Return the (X, Y) coordinate for the center point of the cell that contains the specified text.  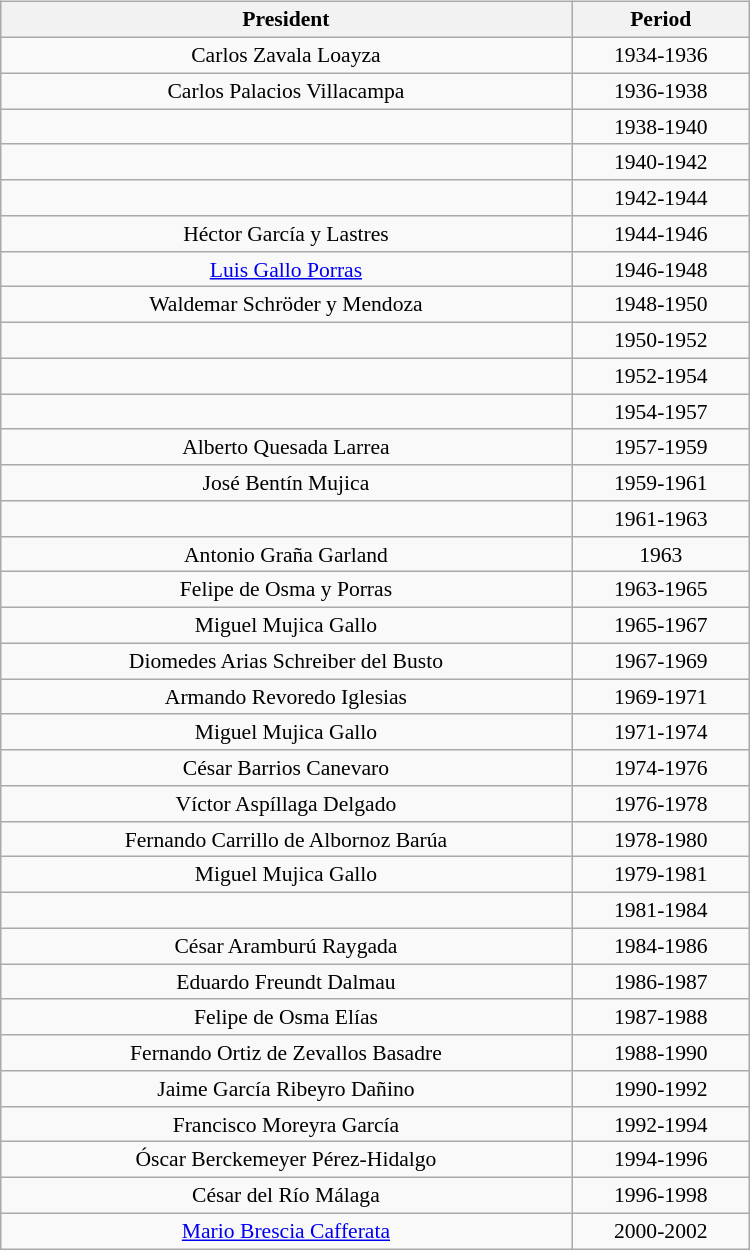
Francisco Moreyra García (286, 1124)
Carlos Zavala Loayza (286, 55)
Alberto Quesada Larrea (286, 447)
1959-1961 (661, 483)
Felipe de Osma Elías (286, 1017)
1942-1944 (661, 198)
Armando Revoredo Iglesias (286, 697)
Víctor Aspíllaga Delgado (286, 804)
1954-1957 (661, 412)
1938-1940 (661, 127)
1963-1965 (661, 590)
Felipe de Osma y Porras (286, 590)
1948-1950 (661, 305)
César Aramburú Raygada (286, 946)
Diomedes Arias Schreiber del Busto (286, 661)
1946-1948 (661, 269)
1967-1969 (661, 661)
1965-1967 (661, 625)
1994-1996 (661, 1160)
1934-1936 (661, 55)
1976-1978 (661, 804)
2000-2002 (661, 1231)
Period (661, 20)
1987-1988 (661, 1017)
1988-1990 (661, 1053)
President (286, 20)
1969-1971 (661, 697)
Héctor García y Lastres (286, 234)
1957-1959 (661, 447)
1992-1994 (661, 1124)
José Bentín Mujica (286, 483)
Carlos Palacios Villacampa (286, 91)
1990-1992 (661, 1089)
1981-1984 (661, 910)
1979-1981 (661, 875)
1940-1942 (661, 162)
1974-1976 (661, 768)
1963 (661, 554)
1936-1938 (661, 91)
1978-1980 (661, 839)
Luis Gallo Porras (286, 269)
1961-1963 (661, 519)
Óscar Berckemeyer Pérez-Hidalgo (286, 1160)
1971-1974 (661, 732)
1944-1946 (661, 234)
Fernando Ortiz de Zevallos Basadre (286, 1053)
César del Río Málaga (286, 1195)
1984-1986 (661, 946)
Eduardo Freundt Dalmau (286, 982)
Antonio Graña Garland (286, 554)
Waldemar Schröder y Mendoza (286, 305)
César Barrios Canevaro (286, 768)
Fernando Carrillo de Albornoz Barúa (286, 839)
1952-1954 (661, 376)
1950-1952 (661, 340)
Mario Brescia Cafferata (286, 1231)
1996-1998 (661, 1195)
Jaime García Ribeyro Dañino (286, 1089)
1986-1987 (661, 982)
